Capture the cell that displays the provided text and extract its (X, Y) central coordinate. 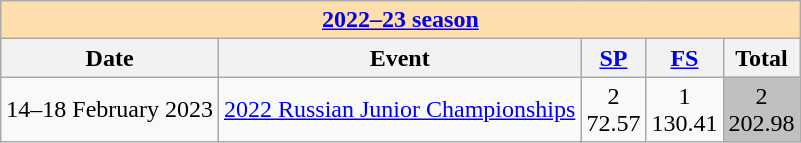
2022 Russian Junior Championships (399, 110)
FS (684, 58)
2 72.57 (614, 110)
SP (614, 58)
Date (110, 58)
1 130.41 (684, 110)
14–18 February 2023 (110, 110)
2022–23 season (400, 20)
2 202.98 (762, 110)
Event (399, 58)
Total (762, 58)
